Search for the cell housing the specified text and yield its [x, y] center coordinate. 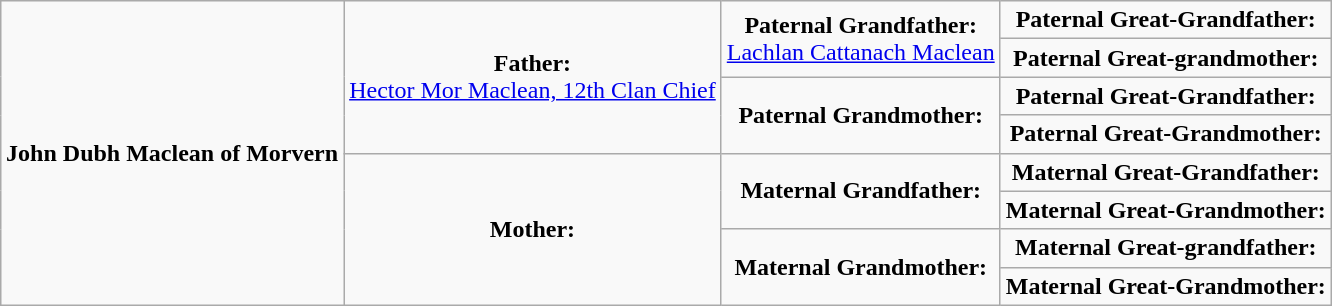
Maternal Great-Grandfather: [1166, 172]
Mother: [533, 229]
Paternal Great-Grandmother: [1166, 134]
Father:Hector Mor Maclean, 12th Clan Chief [533, 77]
Paternal Great-grandmother: [1166, 58]
Paternal Grandfather:Lachlan Cattanach Maclean [860, 39]
Maternal Grandmother: [860, 267]
Maternal Grandfather: [860, 191]
John Dubh Maclean of Morvern [172, 153]
Maternal Great-grandfather: [1166, 248]
Paternal Grandmother: [860, 115]
